Detect which cell encompasses the target text, then output its [x, y] center coordinate. 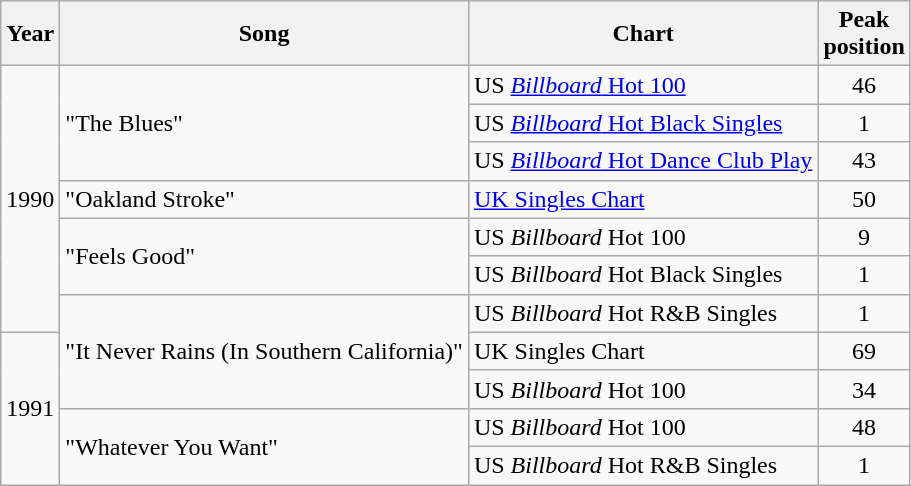
"Whatever You Want" [264, 446]
1990 [30, 199]
9 [864, 237]
Year [30, 34]
34 [864, 389]
"The Blues" [264, 123]
"Feels Good" [264, 256]
43 [864, 161]
"Oakland Stroke" [264, 199]
46 [864, 85]
Peakposition [864, 34]
69 [864, 351]
Song [264, 34]
48 [864, 427]
1991 [30, 408]
50 [864, 199]
US Billboard Hot Dance Club Play [643, 161]
Chart [643, 34]
"It Never Rains (In Southern California)" [264, 351]
